Search for the cell housing the specified text and yield its (x, y) center coordinate. 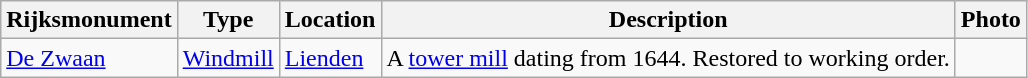
Location (330, 20)
A tower mill dating from 1644. Restored to working order. (668, 58)
De Zwaan (89, 58)
Description (668, 20)
Rijksmonument (89, 20)
Lienden (330, 58)
Type (228, 20)
Photo (990, 20)
Windmill (228, 58)
